For the text-containing cell, return its midpoint in (X, Y) coordinate format. 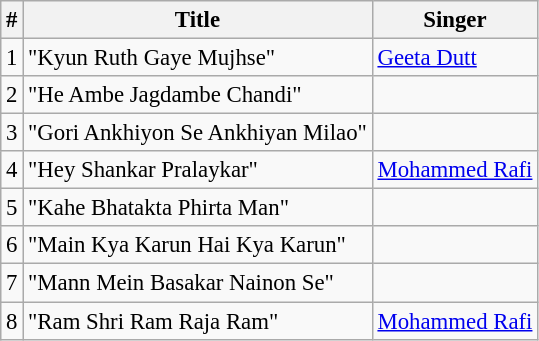
2 (12, 95)
5 (12, 208)
# (12, 20)
7 (12, 283)
6 (12, 245)
"Gori Ankhiyon Se Ankhiyan Milao" (198, 133)
"Hey Shankar Pralaykar" (198, 170)
"He Ambe Jagdambe Chandi" (198, 95)
1 (12, 58)
"Kyun Ruth Gaye Mujhse" (198, 58)
Geeta Dutt (455, 58)
Singer (455, 20)
"Ram Shri Ram Raja Ram" (198, 321)
3 (12, 133)
"Main Kya Karun Hai Kya Karun" (198, 245)
"Kahe Bhatakta Phirta Man" (198, 208)
"Mann Mein Basakar Nainon Se" (198, 283)
Title (198, 20)
8 (12, 321)
4 (12, 170)
